Identify which cell holds the provided text, then report its [X, Y] central coordinate. 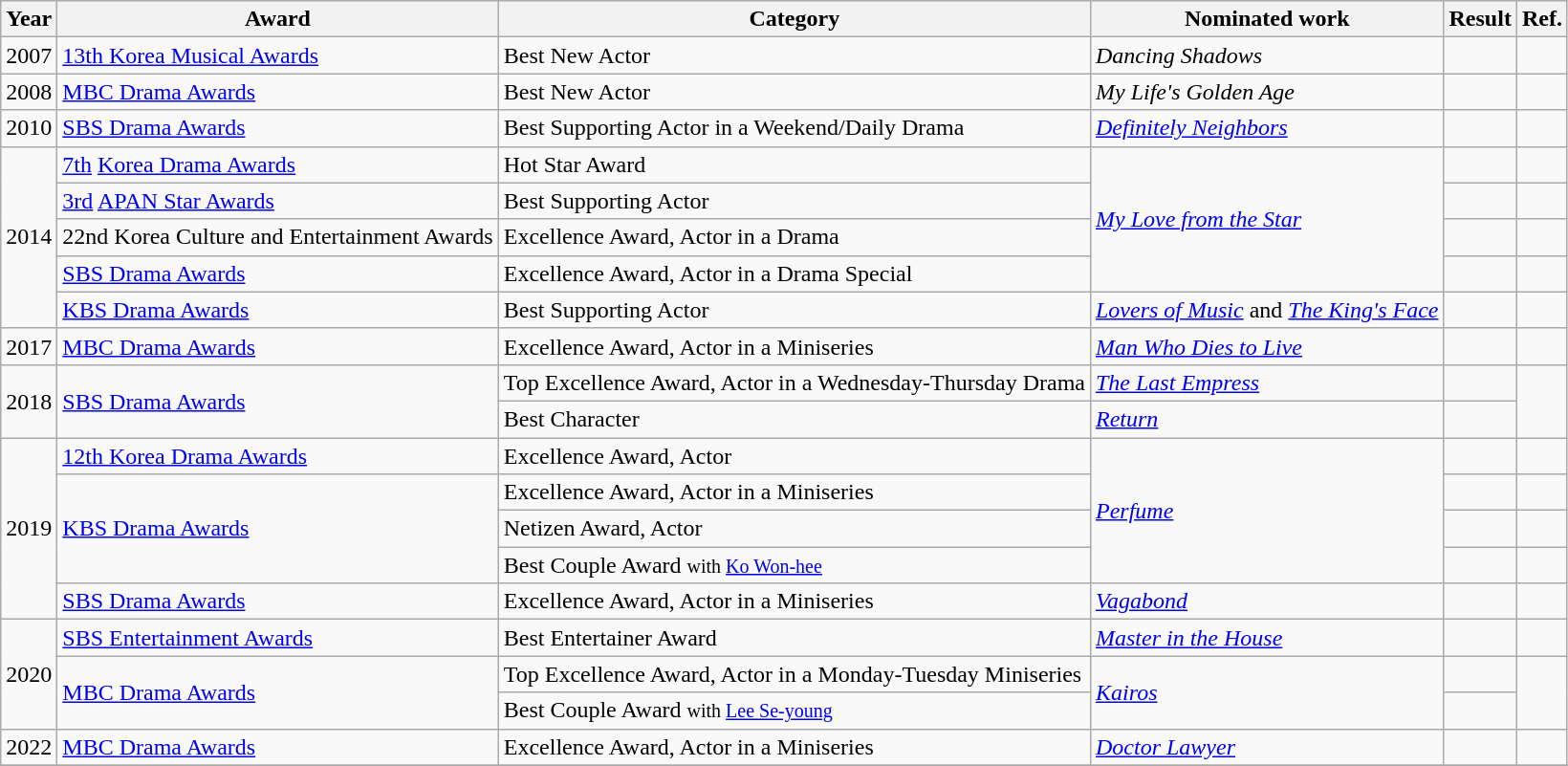
Best Entertainer Award [794, 638]
2010 [29, 128]
Top Excellence Award, Actor in a Wednesday-Thursday Drama [794, 383]
Man Who Dies to Live [1267, 346]
Kairos [1267, 692]
12th Korea Drama Awards [277, 456]
2022 [29, 747]
Best Character [794, 419]
My Life's Golden Age [1267, 92]
Master in the House [1267, 638]
2020 [29, 674]
Excellence Award, Actor [794, 456]
Best Couple Award with Lee Se-young [794, 711]
Doctor Lawyer [1267, 747]
Excellence Award, Actor in a Drama Special [794, 274]
Netizen Award, Actor [794, 529]
My Love from the Star [1267, 219]
Year [29, 19]
13th Korea Musical Awards [277, 55]
Dancing Shadows [1267, 55]
3rd APAN Star Awards [277, 201]
Perfume [1267, 511]
Hot Star Award [794, 164]
SBS Entertainment Awards [277, 638]
Nominated work [1267, 19]
7th Korea Drama Awards [277, 164]
Ref. [1541, 19]
2017 [29, 346]
The Last Empress [1267, 383]
Result [1480, 19]
2008 [29, 92]
Category [794, 19]
Definitely Neighbors [1267, 128]
Excellence Award, Actor in a Drama [794, 237]
Vagabond [1267, 602]
Lovers of Music and The King's Face [1267, 310]
22nd Korea Culture and Entertainment Awards [277, 237]
Best Couple Award with Ko Won-hee [794, 565]
Best Supporting Actor in a Weekend/Daily Drama [794, 128]
2007 [29, 55]
2014 [29, 237]
Award [277, 19]
2019 [29, 529]
2018 [29, 401]
Return [1267, 419]
Top Excellence Award, Actor in a Monday-Tuesday Miniseries [794, 674]
